Scan for the cell matching the given text and deliver its (X, Y) coordinate at center. 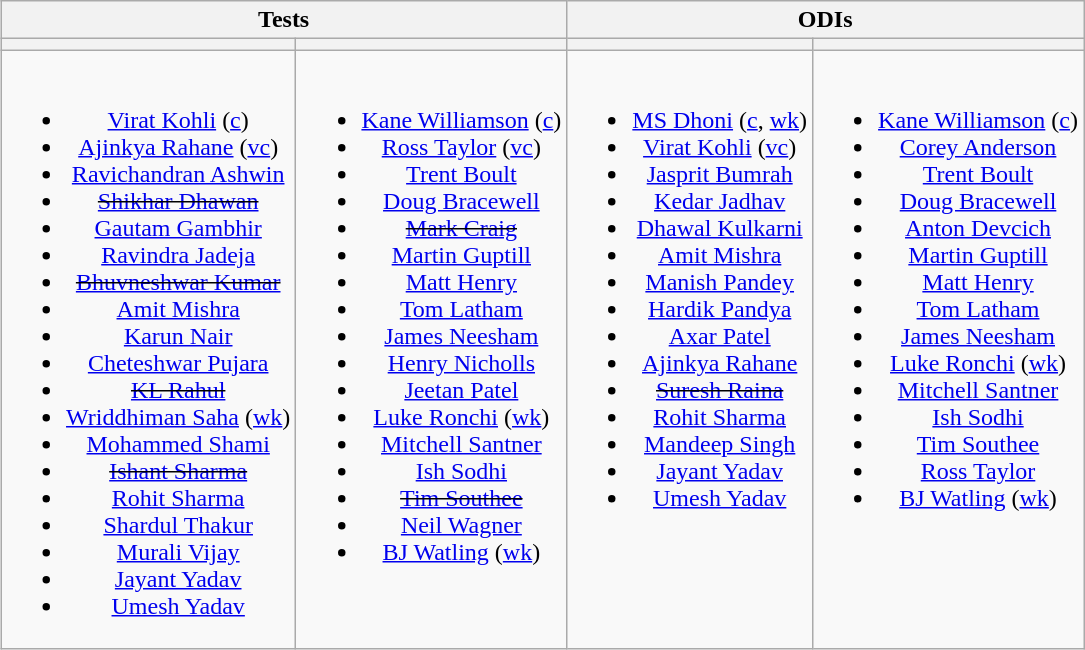
ODIs (826, 20)
Tests (283, 20)
